Find where the given text appears and provide that cell's center as [x, y] coordinate. 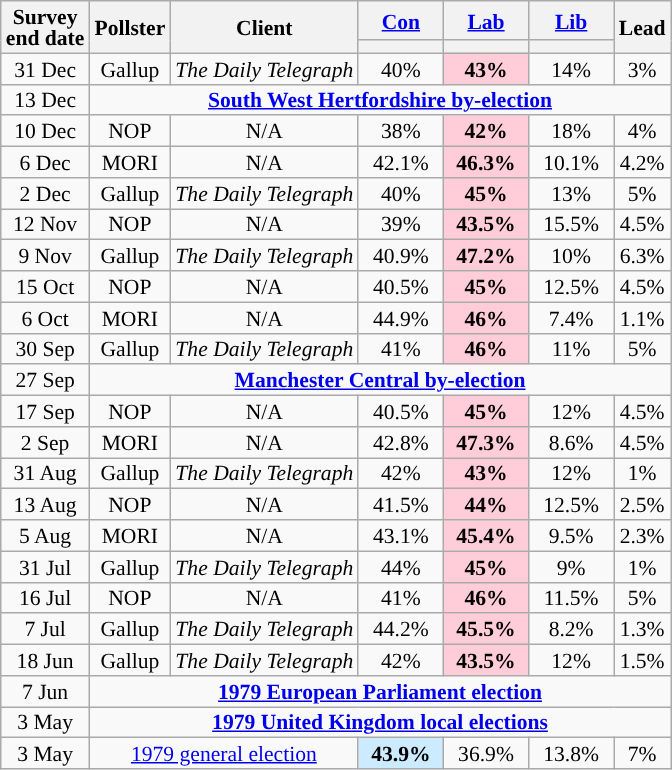
6.3% [642, 256]
44.9% [400, 318]
2 Dec [46, 194]
45.4% [486, 536]
47.3% [486, 442]
36.9% [486, 754]
7 Jul [46, 630]
Con [400, 20]
13% [572, 194]
5 Aug [46, 536]
45.5% [486, 630]
Lead [642, 27]
9 Nov [46, 256]
7 Jun [46, 692]
9% [572, 566]
1979 European Parliament election [380, 692]
4.2% [642, 162]
10 Dec [46, 132]
1.1% [642, 318]
10% [572, 256]
31 Jul [46, 566]
13 Aug [46, 504]
15.5% [572, 224]
South West Hertfordshire by-election [380, 100]
42.8% [400, 442]
Surveyend date [46, 27]
43.1% [400, 536]
1979 United Kingdom local elections [380, 722]
30 Sep [46, 348]
43.9% [400, 754]
Pollster [130, 27]
Manchester Central by-election [380, 380]
42.1% [400, 162]
11.5% [572, 598]
9.5% [572, 536]
2.3% [642, 536]
11% [572, 348]
10.1% [572, 162]
8.2% [572, 630]
7% [642, 754]
6 Oct [46, 318]
1.3% [642, 630]
13.8% [572, 754]
31 Aug [46, 474]
Client [264, 27]
12 Nov [46, 224]
1.5% [642, 660]
6 Dec [46, 162]
2.5% [642, 504]
Lab [486, 20]
41.5% [400, 504]
13 Dec [46, 100]
40.9% [400, 256]
27 Sep [46, 380]
18 Jun [46, 660]
1979 general election [224, 754]
3% [642, 68]
Lib [572, 20]
4% [642, 132]
18% [572, 132]
47.2% [486, 256]
17 Sep [46, 412]
46.3% [486, 162]
38% [400, 132]
7.4% [572, 318]
8.6% [572, 442]
14% [572, 68]
2 Sep [46, 442]
31 Dec [46, 68]
39% [400, 224]
16 Jul [46, 598]
44.2% [400, 630]
15 Oct [46, 286]
